Extract the [x, y] coordinate from the center of the cell holding the provided text.  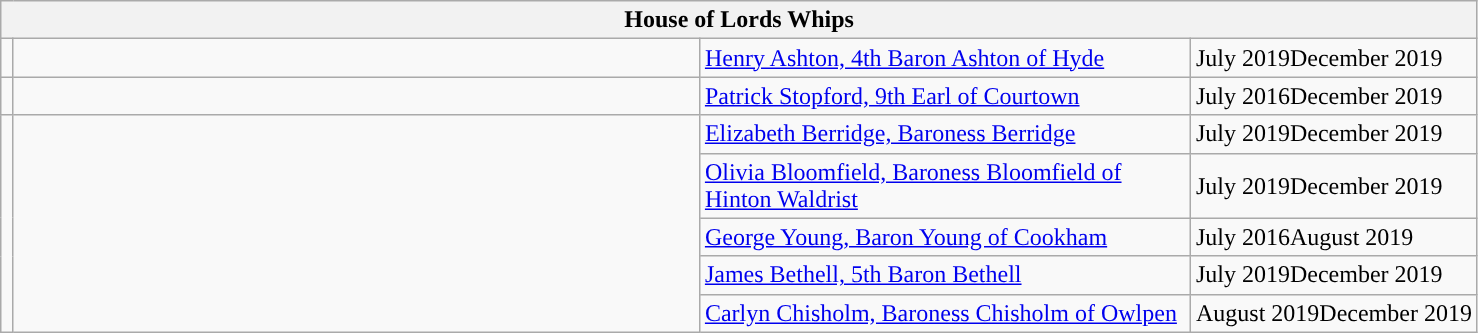
Henry Ashton, 4th Baron Ashton of Hyde [944, 58]
Carlyn Chisholm, Baroness Chisholm of Owlpen [944, 313]
July 2016December 2019 [1334, 96]
House of Lords Whips [740, 20]
July 2016August 2019 [1334, 237]
Patrick Stopford, 9th Earl of Courtown [944, 96]
August 2019December 2019 [1334, 313]
George Young, Baron Young of Cookham [944, 237]
Olivia Bloomfield, Baroness Bloomfield of Hinton Waldrist [944, 186]
James Bethell, 5th Baron Bethell [944, 275]
Elizabeth Berridge, Baroness Berridge [944, 134]
